Pinpoint the cell where the given text exists, returning its [X, Y] midpoint coordinate. 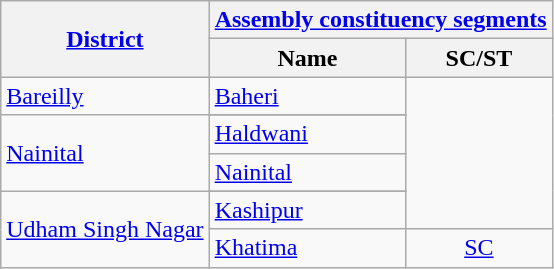
SC/ST [479, 58]
Bareilly [105, 96]
Baheri [308, 96]
Haldwani [308, 134]
Assembly constituency segments [380, 20]
Name [308, 58]
Udham Singh Nagar [105, 229]
Khatima [308, 248]
Kashipur [308, 210]
SC [479, 248]
District [105, 39]
